Search for the cell housing the specified text and yield its [X, Y] center coordinate. 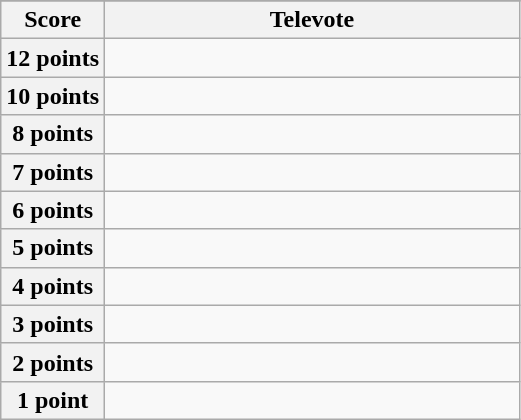
Televote [312, 20]
6 points [53, 210]
5 points [53, 248]
7 points [53, 172]
Score [53, 20]
2 points [53, 362]
4 points [53, 286]
3 points [53, 324]
8 points [53, 134]
1 point [53, 400]
12 points [53, 58]
10 points [53, 96]
